Output the (x, y) coordinate of the center of the cell containing the given text.  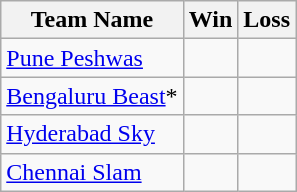
Chennai Slam (92, 172)
Bengaluru Beast* (92, 96)
Team Name (92, 20)
Pune Peshwas (92, 58)
Loss (267, 20)
Win (210, 20)
Hyderabad Sky (92, 134)
